Return [x, y] of the center of cell containing provided text 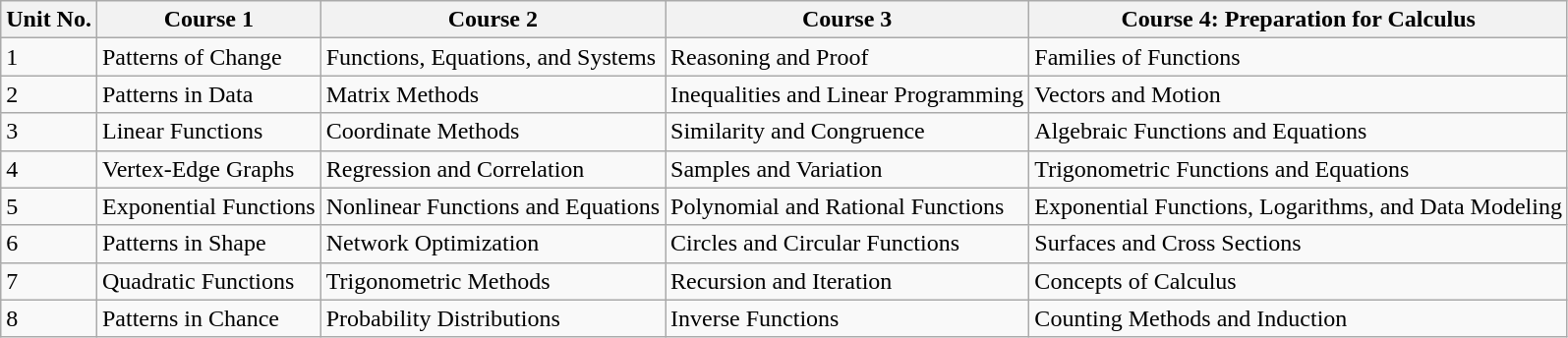
Regression and Correlation [493, 169]
Patterns in Chance [208, 318]
Exponential Functions [208, 206]
Linear Functions [208, 132]
Course 1 [208, 20]
Vertex-Edge Graphs [208, 169]
6 [49, 244]
Patterns in Shape [208, 244]
Functions, Equations, and Systems [493, 57]
Inequalities and Linear Programming [847, 94]
Similarity and Congruence [847, 132]
Families of Functions [1299, 57]
Recursion and Iteration [847, 281]
Matrix Methods [493, 94]
Coordinate Methods [493, 132]
Nonlinear Functions and Equations [493, 206]
Algebraic Functions and Equations [1299, 132]
Probability Distributions [493, 318]
Unit No. [49, 20]
8 [49, 318]
Quadratic Functions [208, 281]
5 [49, 206]
Course 2 [493, 20]
2 [49, 94]
Vectors and Motion [1299, 94]
Trigonometric Methods [493, 281]
Circles and Circular Functions [847, 244]
Counting Methods and Induction [1299, 318]
Surfaces and Cross Sections [1299, 244]
Inverse Functions [847, 318]
Patterns in Data [208, 94]
Trigonometric Functions and Equations [1299, 169]
Course 3 [847, 20]
Course 4: Preparation for Calculus [1299, 20]
3 [49, 132]
Samples and Variation [847, 169]
Patterns of Change [208, 57]
7 [49, 281]
Reasoning and Proof [847, 57]
4 [49, 169]
Network Optimization [493, 244]
Concepts of Calculus [1299, 281]
Exponential Functions, Logarithms, and Data Modeling [1299, 206]
1 [49, 57]
Polynomial and Rational Functions [847, 206]
